Determine the (X, Y) coordinate at the center of the cell enclosing the given text.  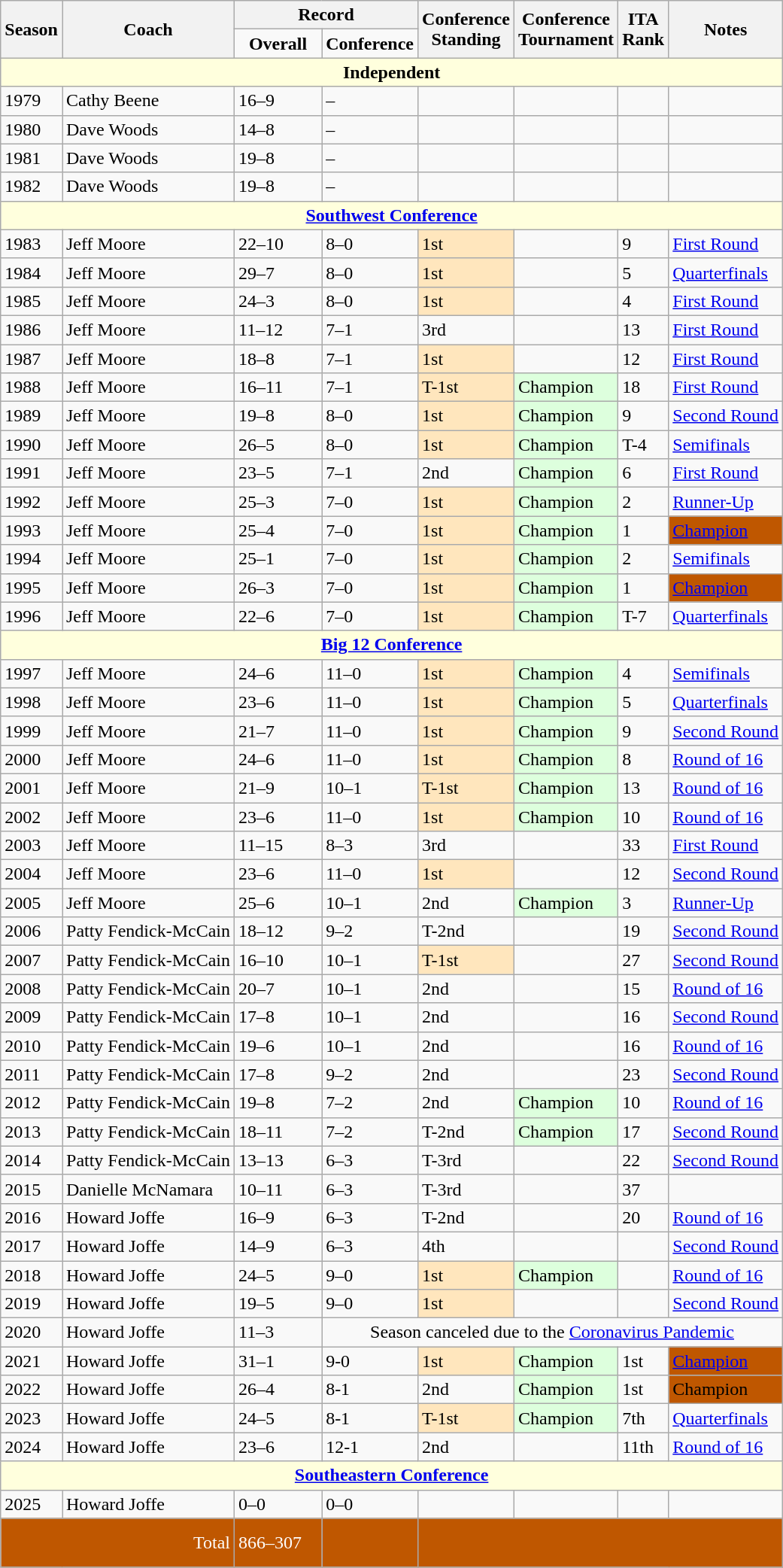
2005 (32, 903)
Southwest Conference (392, 215)
26–5 (278, 445)
17 (644, 1132)
27 (644, 960)
866–307 (278, 1542)
ITARank (644, 29)
2007 (32, 960)
18 (644, 387)
2001 (32, 788)
14–9 (278, 1246)
Conference (370, 44)
23–5 (278, 473)
2014 (32, 1160)
Coach (147, 29)
29–7 (278, 272)
11–12 (278, 330)
1988 (32, 387)
Southeastern Conference (392, 1475)
ConferenceTournament (566, 29)
Independent (392, 72)
1982 (32, 187)
1996 (32, 616)
22–6 (278, 616)
8–3 (370, 846)
2023 (32, 1418)
14–8 (278, 129)
10–11 (278, 1189)
19–6 (278, 1046)
T-7 (644, 616)
Record (326, 15)
2008 (32, 989)
20–7 (278, 989)
1989 (32, 416)
1994 (32, 559)
2015 (32, 1189)
2019 (32, 1304)
37 (644, 1189)
1984 (32, 272)
25–1 (278, 559)
22–10 (278, 244)
1999 (32, 731)
11–15 (278, 846)
11–3 (278, 1332)
18–12 (278, 931)
25–6 (278, 903)
23 (644, 1074)
1987 (32, 359)
4th (466, 1246)
2012 (32, 1103)
1979 (32, 101)
25–3 (278, 502)
Danielle McNamara (147, 1189)
9-0 (370, 1361)
1981 (32, 158)
26–4 (278, 1390)
24–3 (278, 301)
2003 (32, 846)
16–10 (278, 960)
1985 (32, 301)
1995 (32, 588)
25–4 (278, 530)
2010 (32, 1046)
2011 (32, 1074)
7th (644, 1418)
1991 (32, 473)
1986 (32, 330)
33 (644, 846)
19–5 (278, 1304)
ConferenceStanding (466, 29)
12-1 (370, 1447)
Big 12 Conference (392, 645)
T-4 (644, 445)
2025 (32, 1504)
2000 (32, 759)
2017 (32, 1246)
Cathy Beene (147, 101)
Total (117, 1542)
16–11 (278, 387)
2006 (32, 931)
31–1 (278, 1361)
1980 (32, 129)
6 (644, 473)
1990 (32, 445)
18–11 (278, 1132)
22 (644, 1160)
18–8 (278, 359)
Notes (726, 29)
Season canceled due to the Coronavirus Pandemic (552, 1332)
2016 (32, 1217)
19 (644, 931)
2004 (32, 874)
21–7 (278, 731)
1993 (32, 530)
2013 (32, 1132)
13–13 (278, 1160)
2022 (32, 1390)
2020 (32, 1332)
2009 (32, 1017)
2024 (32, 1447)
Season (32, 29)
3 (644, 903)
21–9 (278, 788)
2018 (32, 1275)
2021 (32, 1361)
2002 (32, 816)
15 (644, 989)
1997 (32, 673)
11th (644, 1447)
8 (644, 759)
26–3 (278, 588)
1983 (32, 244)
1998 (32, 702)
20 (644, 1217)
1992 (32, 502)
Overall (278, 44)
